Output the [x, y] coordinate of the center of the cell containing the given text.  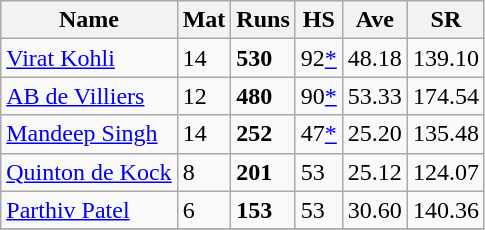
48.18 [374, 58]
530 [263, 58]
53.33 [374, 96]
135.48 [446, 134]
6 [204, 210]
Mandeep Singh [89, 134]
47* [318, 134]
Parthiv Patel [89, 210]
Runs [263, 20]
AB de Villiers [89, 96]
90* [318, 96]
12 [204, 96]
8 [204, 172]
153 [263, 210]
Ave [374, 20]
174.54 [446, 96]
480 [263, 96]
Name [89, 20]
92* [318, 58]
HS [318, 20]
25.12 [374, 172]
201 [263, 172]
25.20 [374, 134]
Quinton de Kock [89, 172]
Mat [204, 20]
30.60 [374, 210]
139.10 [446, 58]
252 [263, 134]
SR [446, 20]
Virat Kohli [89, 58]
124.07 [446, 172]
140.36 [446, 210]
